From the cell containing the given text, extract its center point as [x, y] coordinate. 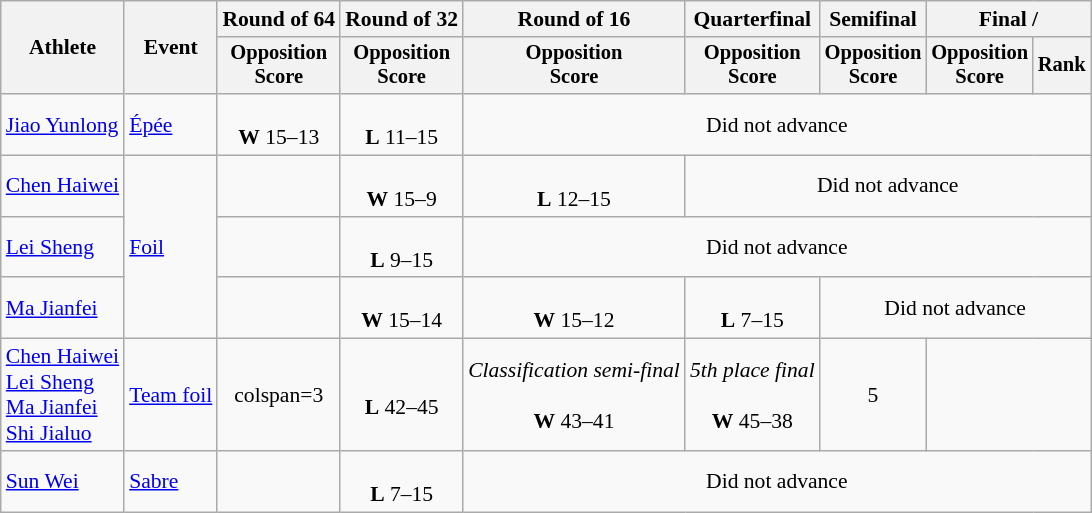
colspan=3 [278, 395]
Jiao Yunlong [62, 124]
Team foil [170, 395]
Épée [170, 124]
W 15–9 [402, 186]
Quarterfinal [752, 19]
Chen HaiweiLei ShengMa JianfeiShi Jialuo [62, 395]
L 42–45 [402, 395]
Round of 64 [278, 19]
W 15–12 [574, 308]
Lei Sheng [62, 248]
Sun Wei [62, 482]
Round of 16 [574, 19]
L 12–15 [574, 186]
Athlete [62, 48]
W 15–14 [402, 308]
Classification semi-finalW 43–41 [574, 395]
5 [874, 395]
Foil [170, 248]
Final / [1008, 19]
Rank [1062, 66]
Semifinal [874, 19]
L 11–15 [402, 124]
Round of 32 [402, 19]
W 15–13 [278, 124]
Sabre [170, 482]
5th place finalW 45–38 [752, 395]
L 9–15 [402, 248]
Event [170, 48]
Ma Jianfei [62, 308]
Chen Haiwei [62, 186]
